Output the [X, Y] coordinate of the center of the cell containing the given text.  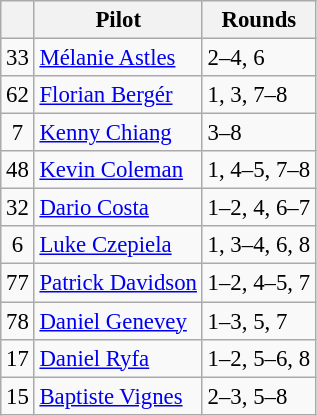
1–2, 4–5, 7 [258, 283]
Patrick Davidson [118, 283]
1–3, 5, 7 [258, 321]
33 [18, 58]
1–2, 4, 6–7 [258, 208]
Kenny Chiang [118, 133]
Pilot [118, 20]
Rounds [258, 20]
Dario Costa [118, 208]
Kevin Coleman [118, 170]
15 [18, 396]
17 [18, 358]
1, 4–5, 7–8 [258, 170]
2–3, 5–8 [258, 396]
78 [18, 321]
Luke Czepiela [118, 245]
Daniel Ryfa [118, 358]
1–2, 5–6, 8 [258, 358]
Florian Bergér [118, 95]
3–8 [258, 133]
62 [18, 95]
6 [18, 245]
7 [18, 133]
48 [18, 170]
2–4, 6 [258, 58]
1, 3, 7–8 [258, 95]
32 [18, 208]
1, 3–4, 6, 8 [258, 245]
Baptiste Vignes [118, 396]
Daniel Genevey [118, 321]
77 [18, 283]
Mélanie Astles [118, 58]
